From the cell containing the given text, extract its center point as (X, Y) coordinate. 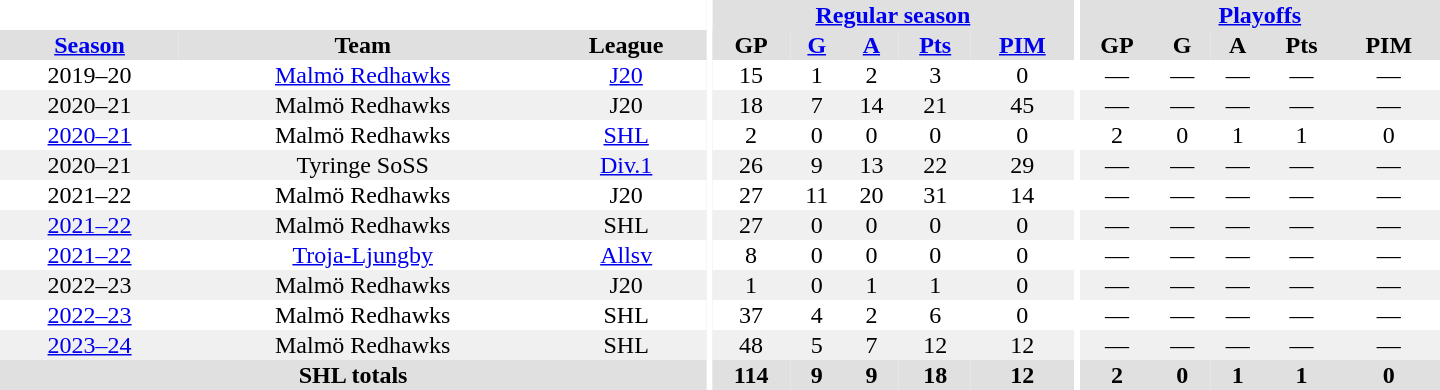
3 (935, 75)
6 (935, 315)
2019–20 (90, 75)
37 (751, 315)
11 (817, 195)
Season (90, 45)
45 (1022, 105)
21 (935, 105)
Playoffs (1260, 15)
Regular season (892, 15)
4 (817, 315)
Tyringe SoSS (362, 165)
26 (751, 165)
20 (872, 195)
48 (751, 345)
15 (751, 75)
13 (872, 165)
22 (935, 165)
Allsv (626, 255)
5 (817, 345)
Team (362, 45)
SHL totals (353, 375)
League (626, 45)
114 (751, 375)
Troja-Ljungby (362, 255)
2023–24 (90, 345)
Div.1 (626, 165)
8 (751, 255)
31 (935, 195)
29 (1022, 165)
